Pinpoint the cell where the given text exists, returning its (x, y) midpoint coordinate. 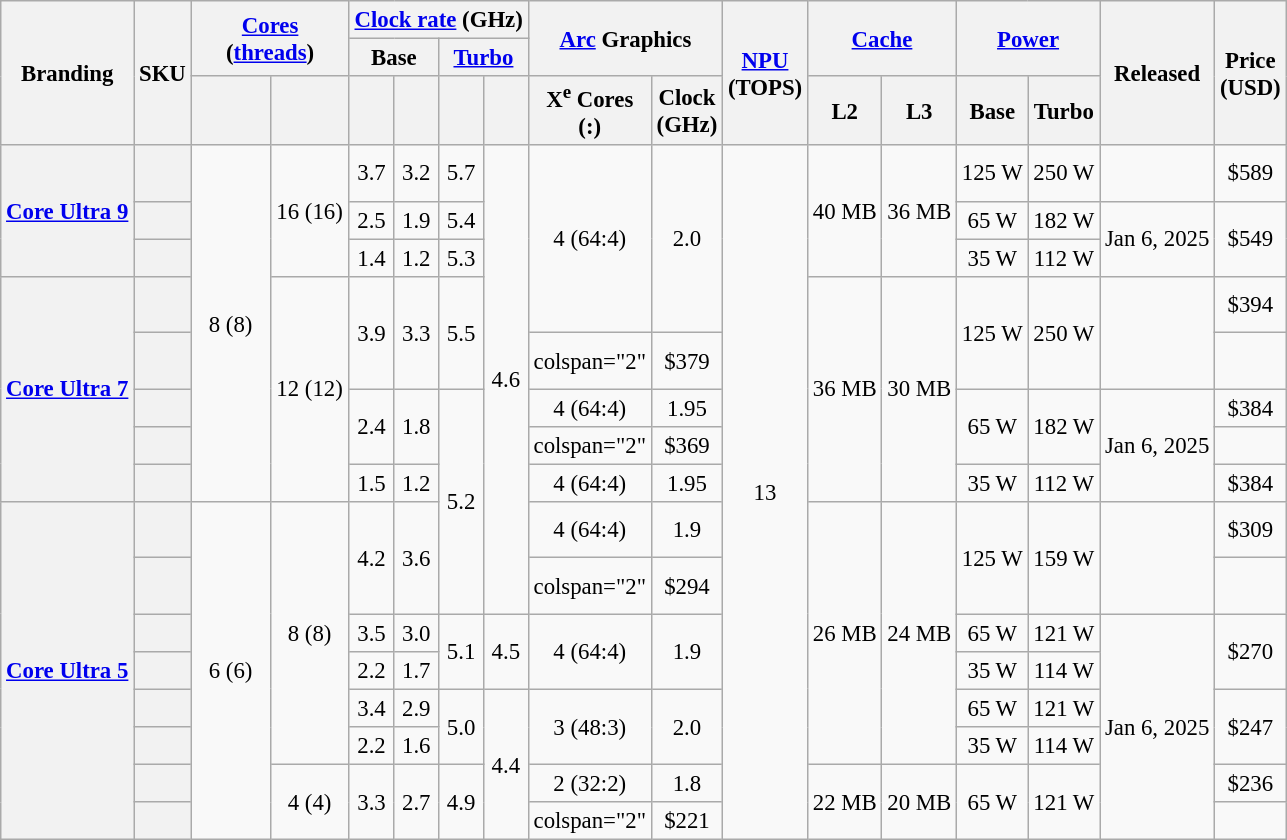
$236 (1250, 784)
40 MB (844, 210)
1.6 (416, 746)
3.7 (372, 173)
3.4 (372, 708)
4.2 (372, 558)
2.9 (416, 708)
$247 (1250, 726)
5.2 (462, 502)
Cores (threads) (270, 38)
$221 (686, 821)
4.6 (506, 380)
20 MB (920, 802)
1.4 (372, 258)
$270 (1250, 652)
2.4 (372, 426)
Price (USD) (1250, 73)
5.0 (462, 726)
3.9 (372, 333)
L2 (844, 110)
$549 (1250, 238)
13 (766, 492)
6 (6) (230, 671)
3.0 (416, 633)
5.4 (462, 220)
$379 (686, 361)
2 (32:2) (590, 784)
26 MB (844, 634)
12 (12) (310, 390)
30 MB (920, 390)
NPU (TOPS) (766, 73)
2.7 (416, 802)
Released (1158, 73)
22 MB (844, 802)
4.9 (462, 802)
Xe Cores (:) (590, 110)
3.5 (372, 633)
5.1 (462, 652)
3.2 (416, 173)
3 (48:3) (590, 726)
$589 (1250, 173)
4.5 (506, 652)
$394 (1250, 305)
Core Ultra 9 (68, 210)
Power (1028, 38)
24 MB (920, 634)
5.3 (462, 258)
5.5 (462, 333)
1.5 (372, 483)
2.5 (372, 220)
L3 (920, 110)
Cache (882, 38)
4.4 (506, 764)
4 (4) (310, 802)
5.7 (462, 173)
1.7 (416, 671)
16 (16) (310, 210)
SKU (162, 73)
$309 (1250, 530)
Core Ultra 7 (68, 390)
159 W (1064, 558)
Branding (68, 73)
Clock rate (GHz) (438, 20)
Arc Graphics (625, 38)
$369 (686, 446)
Core Ultra 5 (68, 671)
$294 (686, 586)
Clock (GHz) (686, 110)
3.6 (416, 558)
